Return (x, y) of the center of cell containing provided text 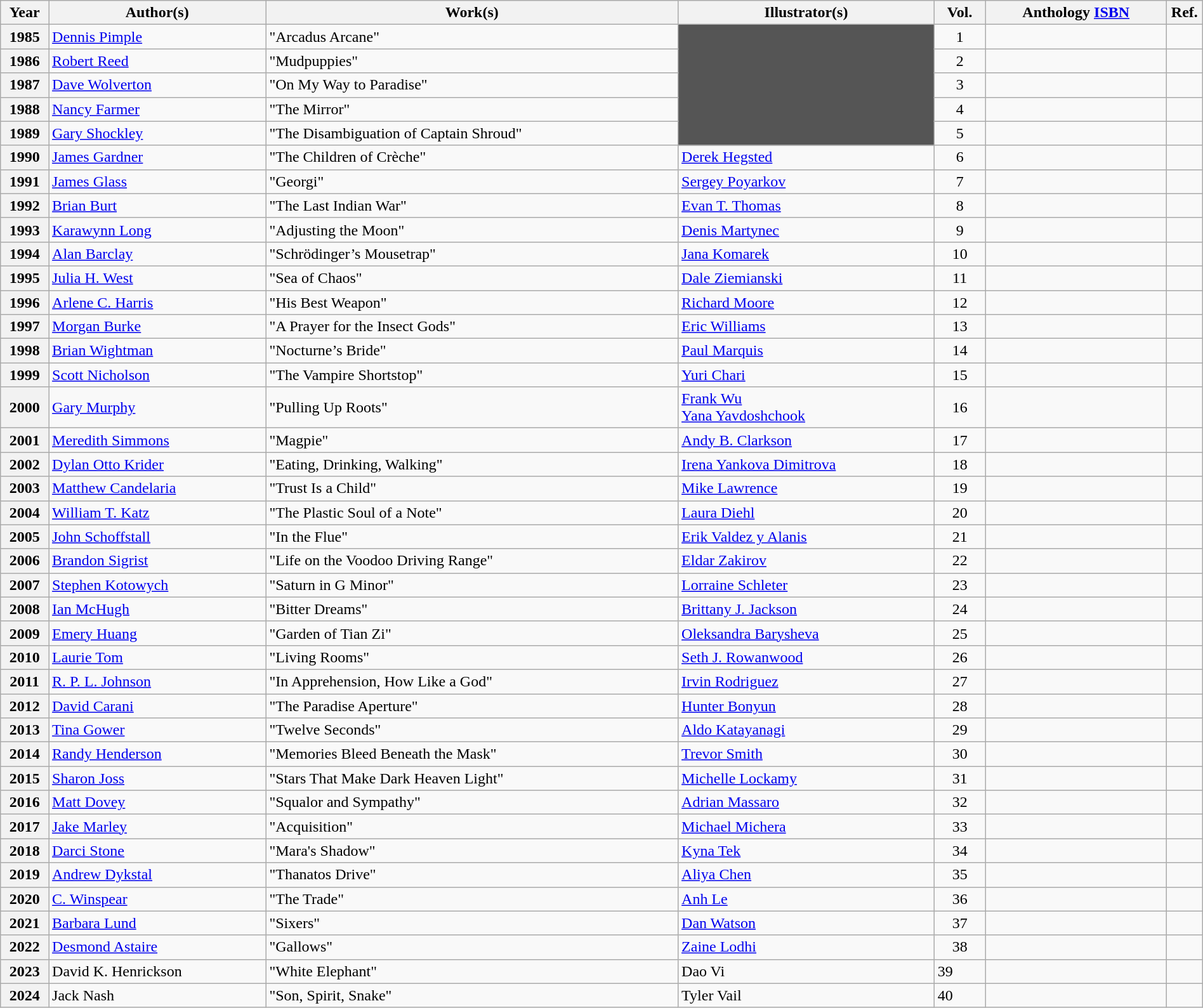
"In Apprehension, How Like a God" (472, 681)
2005 (25, 537)
James Glass (157, 181)
2012 (25, 706)
Karawynn Long (157, 230)
38 (959, 947)
Matt Dovey (157, 802)
1999 (25, 375)
2007 (25, 585)
23 (959, 585)
34 (959, 851)
Michael Michera (806, 827)
"Garden of Tian Zi" (472, 633)
"On My Way to Paradise" (472, 85)
2000 (25, 407)
"Living Rooms" (472, 657)
Dylan Otto Krider (157, 464)
2019 (25, 875)
Andy B. Clarkson (806, 440)
"Adjusting the Moon" (472, 230)
Andrew Dykstal (157, 875)
Erik Valdez y Alanis (806, 537)
"His Best Weapon" (472, 303)
8 (959, 206)
"Life on the Voodoo Driving Range" (472, 561)
Vol. (959, 13)
2022 (25, 947)
1998 (25, 351)
1993 (25, 230)
Anthology ISBN (1076, 13)
2006 (25, 561)
Matthew Candelaria (157, 488)
Tina Gower (157, 730)
Brittany J. Jackson (806, 609)
Aldo Katayanagi (806, 730)
Seth J. Rowanwood (806, 657)
"The Trade" (472, 899)
33 (959, 827)
R. P. L. Johnson (157, 681)
32 (959, 802)
40 (959, 995)
"Sea of Chaos" (472, 278)
"Stars That Make Dark Heaven Light" (472, 778)
Laurie Tom (157, 657)
25 (959, 633)
Randy Henderson (157, 754)
Ref. (1184, 13)
17 (959, 440)
15 (959, 375)
Dao Vi (806, 971)
Brian Burt (157, 206)
2018 (25, 851)
John Schoffstall (157, 537)
Richard Moore (806, 303)
28 (959, 706)
Michelle Lockamy (806, 778)
29 (959, 730)
Kyna Tek (806, 851)
Arlene C. Harris (157, 303)
Paul Marquis (806, 351)
James Gardner (157, 157)
"Georgi" (472, 181)
6 (959, 157)
David Carani (157, 706)
1987 (25, 85)
1991 (25, 181)
36 (959, 899)
Gary Shockley (157, 133)
"The Plastic Soul of a Note" (472, 513)
2017 (25, 827)
2024 (25, 995)
13 (959, 327)
Julia H. West (157, 278)
Lorraine Schleter (806, 585)
37 (959, 923)
2020 (25, 899)
"Squalor and Sympathy" (472, 802)
1 (959, 37)
19 (959, 488)
2011 (25, 681)
"Acquisition" (472, 827)
Irena Yankova Dimitrova (806, 464)
24 (959, 609)
Morgan Burke (157, 327)
Brian Wightman (157, 351)
Darci Stone (157, 851)
18 (959, 464)
Anh Le (806, 899)
Robert Reed (157, 61)
7 (959, 181)
1990 (25, 157)
Brandon Sigrist (157, 561)
4 (959, 109)
"Pulling Up Roots" (472, 407)
"Thanatos Drive" (472, 875)
2004 (25, 513)
Work(s) (472, 13)
27 (959, 681)
2021 (25, 923)
Laura Diehl (806, 513)
"Sixers" (472, 923)
10 (959, 254)
Illustrator(s) (806, 13)
Desmond Astaire (157, 947)
2 (959, 61)
2009 (25, 633)
Frank WuYana Yavdoshchook (806, 407)
2008 (25, 609)
"Saturn in G Minor" (472, 585)
1994 (25, 254)
2016 (25, 802)
"Mudpuppies" (472, 61)
"Nocturne’s Bride" (472, 351)
11 (959, 278)
"White Elephant" (472, 971)
David K. Henrickson (157, 971)
Dennis Pimple (157, 37)
20 (959, 513)
Alan Barclay (157, 254)
Evan T. Thomas (806, 206)
Scott Nicholson (157, 375)
1989 (25, 133)
1985 (25, 37)
"Gallows" (472, 947)
"The Paradise Aperture" (472, 706)
Sharon Joss (157, 778)
"Twelve Seconds" (472, 730)
Irvin Rodriguez (806, 681)
Jack Nash (157, 995)
Year (25, 13)
William T. Katz (157, 513)
31 (959, 778)
1988 (25, 109)
Dan Watson (806, 923)
1986 (25, 61)
9 (959, 230)
30 (959, 754)
Stephen Kotowych (157, 585)
5 (959, 133)
Hunter Bonyun (806, 706)
"A Prayer for the Insect Gods" (472, 327)
2015 (25, 778)
12 (959, 303)
3 (959, 85)
Author(s) (157, 13)
2002 (25, 464)
Barbara Lund (157, 923)
16 (959, 407)
Yuri Chari (806, 375)
"Schrödinger’s Mousetrap" (472, 254)
Meredith Simmons (157, 440)
Mike Lawrence (806, 488)
Dale Ziemianski (806, 278)
Emery Huang (157, 633)
"Son, Spirit, Snake" (472, 995)
"Mara's Shadow" (472, 851)
22 (959, 561)
Jake Marley (157, 827)
"The Children of Crèche" (472, 157)
2014 (25, 754)
14 (959, 351)
"Memories Bleed Beneath the Mask" (472, 754)
Trevor Smith (806, 754)
"Magpie" (472, 440)
Dave Wolverton (157, 85)
Sergey Poyarkov (806, 181)
2023 (25, 971)
Zaine Lodhi (806, 947)
C. Winspear (157, 899)
2003 (25, 488)
Aliya Chen (806, 875)
"Arcadus Arcane" (472, 37)
"In the Flue" (472, 537)
Oleksandra Barysheva (806, 633)
Tyler Vail (806, 995)
"The Vampire Shortstop" (472, 375)
"Bitter Dreams" (472, 609)
Ian McHugh (157, 609)
Jana Komarek (806, 254)
"The Last Indian War" (472, 206)
Eldar Zakirov (806, 561)
Nancy Farmer (157, 109)
1997 (25, 327)
Denis Martynec (806, 230)
1995 (25, 278)
26 (959, 657)
"Eating, Drinking, Walking" (472, 464)
39 (959, 971)
2013 (25, 730)
"The Mirror" (472, 109)
35 (959, 875)
2010 (25, 657)
1996 (25, 303)
"The Disambiguation of Captain Shroud" (472, 133)
Gary Murphy (157, 407)
Eric Williams (806, 327)
Adrian Massaro (806, 802)
2001 (25, 440)
21 (959, 537)
1992 (25, 206)
Derek Hegsted (806, 157)
"Trust Is a Child" (472, 488)
